Capture the cell that displays the provided text and extract its [x, y] central coordinate. 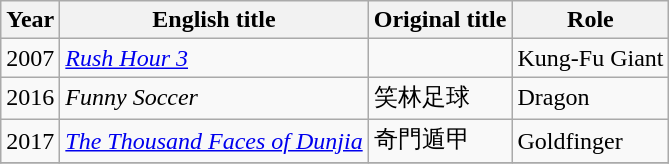
2017 [30, 140]
English title [214, 20]
Funny Soccer [214, 98]
Dragon [590, 98]
Original title [440, 20]
The Thousand Faces of Dunjia [214, 140]
2007 [30, 58]
Goldfinger [590, 140]
笑林足球 [440, 98]
奇門遁甲 [440, 140]
Rush Hour 3 [214, 58]
Role [590, 20]
Kung-Fu Giant [590, 58]
Year [30, 20]
2016 [30, 98]
